Locate the cell with the specified text and output its [X, Y] center coordinate. 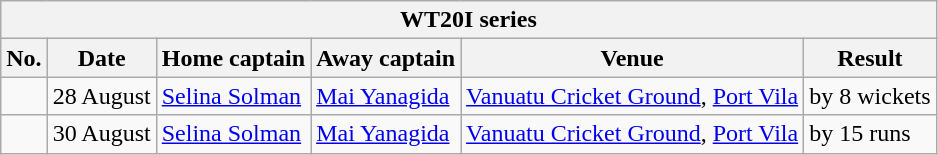
No. [24, 58]
28 August [102, 96]
WT20I series [468, 20]
by 8 wickets [870, 96]
30 August [102, 134]
Home captain [233, 58]
Date [102, 58]
by 15 runs [870, 134]
Venue [632, 58]
Away captain [386, 58]
Result [870, 58]
